Return the [x, y] coordinate for the center point of the cell that contains the specified text.  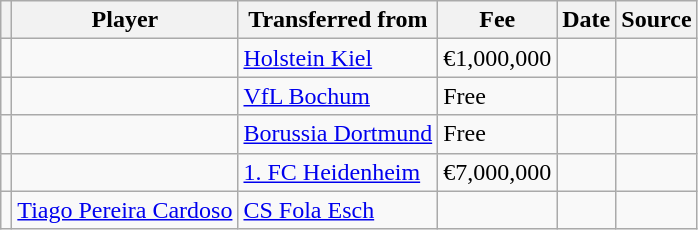
Fee [498, 20]
Borussia Dortmund [338, 134]
Holstein Kiel [338, 58]
Date [586, 20]
1. FC Heidenheim [338, 172]
€1,000,000 [498, 58]
VfL Bochum [338, 96]
Transferred from [338, 20]
€7,000,000 [498, 172]
Tiago Pereira Cardoso [125, 210]
Player [125, 20]
Source [656, 20]
CS Fola Esch [338, 210]
